For the text-containing cell, return its midpoint in (X, Y) coordinate format. 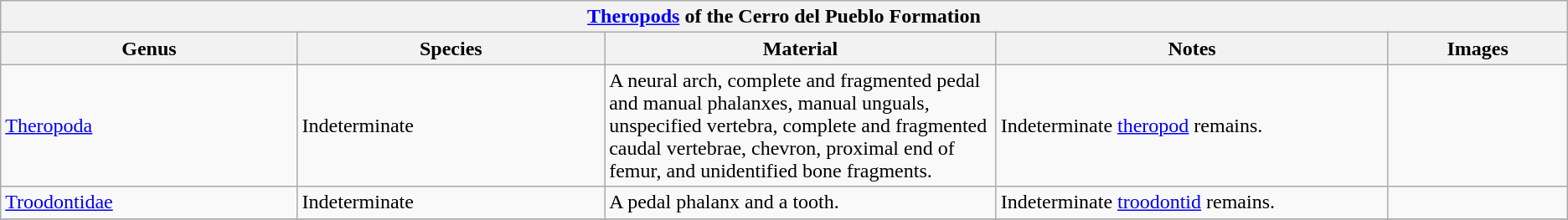
Images (1478, 49)
Species (451, 49)
Material (801, 49)
A pedal phalanx and a tooth. (801, 202)
Theropods of the Cerro del Pueblo Formation (784, 17)
Theropoda (149, 125)
Troodontidae (149, 202)
Indeterminate troodontid remains. (1192, 202)
Indeterminate theropod remains. (1192, 125)
Genus (149, 49)
Notes (1192, 49)
